Capture the cell that displays the provided text and extract its [x, y] central coordinate. 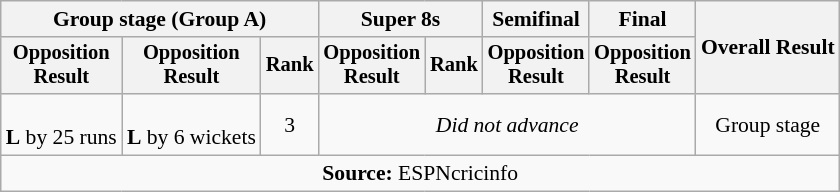
Super 8s [400, 19]
Did not advance [506, 124]
Group stage [768, 124]
L by 25 runs [62, 124]
Final [642, 19]
Semifinal [536, 19]
3 [290, 124]
L by 6 wickets [192, 124]
Group stage (Group A) [160, 19]
Overall Result [768, 48]
Source: ESPNcricinfo [420, 174]
